Search for the cell housing the specified text and yield its [X, Y] center coordinate. 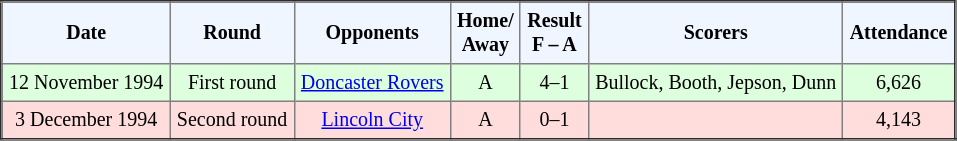
12 November 1994 [86, 83]
Date [86, 33]
4–1 [554, 83]
Opponents [372, 33]
Round [232, 33]
Lincoln City [372, 120]
0–1 [554, 120]
Scorers [716, 33]
Second round [232, 120]
Home/Away [485, 33]
Attendance [899, 33]
4,143 [899, 120]
Bullock, Booth, Jepson, Dunn [716, 83]
First round [232, 83]
6,626 [899, 83]
Doncaster Rovers [372, 83]
ResultF – A [554, 33]
3 December 1994 [86, 120]
